Scan for the cell matching the given text and deliver its (x, y) coordinate at center. 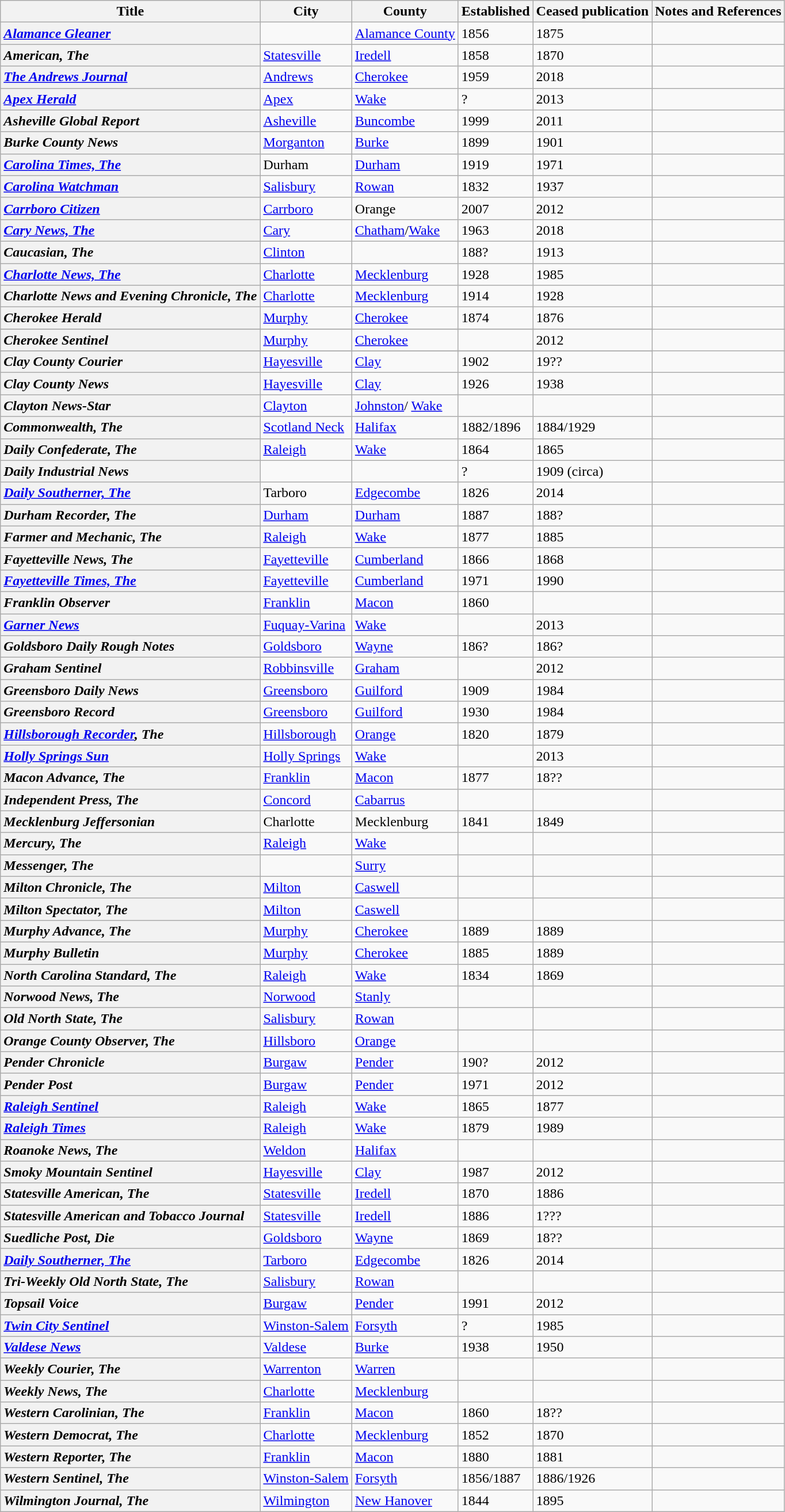
Carrboro Citizen (130, 208)
Daily Industrial News (130, 471)
19?? (592, 362)
Graham (405, 669)
1909 (circa) (592, 471)
Mecklenburg Jeffersonian (130, 822)
1849 (592, 822)
2011 (592, 121)
Independent Press, The (130, 800)
1902 (496, 362)
Smoky Mountain Sentinel (130, 1172)
1856/1887 (496, 1479)
Cary (306, 230)
American, The (130, 55)
Clay County Courier (130, 362)
1832 (496, 186)
Pender Chronicle (130, 1063)
1874 (496, 318)
Stanly (405, 997)
1909 (496, 690)
1??? (592, 1216)
Goldsboro Daily Rough Notes (130, 647)
Buncombe (405, 121)
Apex (306, 99)
Norwood (306, 997)
Alamance County (405, 33)
Scotland Neck (306, 427)
1880 (496, 1457)
1868 (592, 559)
Murphy Bulletin (130, 953)
1899 (496, 143)
Apex Herald (130, 99)
Valdese (306, 1347)
Wilmington (306, 1500)
Statesville American, The (130, 1194)
1895 (592, 1500)
Clayton (306, 406)
Franklin Observer (130, 602)
Weldon (306, 1150)
1887 (496, 515)
Hillsboro (306, 1041)
1844 (496, 1500)
Cabarrus (405, 800)
Raleigh Sentinel (130, 1106)
Garner News (130, 624)
1886/1926 (592, 1479)
Hillsborough (306, 734)
Caucasian, The (130, 252)
190? (496, 1063)
Pender Post (130, 1085)
2007 (496, 208)
Milton Chronicle, The (130, 887)
Norwood News, The (130, 997)
Carolina Watchman (130, 186)
Orange County Observer, The (130, 1041)
Graham Sentinel (130, 669)
Macon Advance, The (130, 778)
Surry (405, 865)
Warrenton (306, 1369)
Clinton (306, 252)
1950 (592, 1347)
Cherokee Herald (130, 318)
Durham Recorder, The (130, 515)
Greensboro Record (130, 712)
Title (130, 12)
1987 (496, 1172)
Western Democrat, The (130, 1435)
1866 (496, 559)
Hillsborough Recorder, The (130, 734)
1856 (496, 33)
1913 (592, 252)
Charlotte News, The (130, 274)
1876 (592, 318)
Andrews (306, 77)
Western Reporter, The (130, 1457)
1884/1929 (592, 427)
1875 (592, 33)
Holly Springs Sun (130, 756)
1991 (496, 1303)
1914 (496, 296)
North Carolina Standard, The (130, 975)
The Andrews Journal (130, 77)
Western Sentinel, The (130, 1479)
1882/1896 (496, 427)
City (306, 12)
Greensboro Daily News (130, 690)
Clay County News (130, 384)
1930 (496, 712)
Western Carolinian, The (130, 1413)
Fayetteville Times, The (130, 581)
Fayetteville News, The (130, 559)
Clayton News-Star (130, 406)
Weekly Courier, The (130, 1369)
1858 (496, 55)
1999 (496, 121)
1963 (496, 230)
Established (496, 12)
Carolina Times, The (130, 165)
1901 (592, 143)
Valdese News (130, 1347)
Wilmington Journal, The (130, 1500)
Fuquay-Varina (306, 624)
Twin City Sentinel (130, 1325)
Robbinsville (306, 669)
Tri-Weekly Old North State, The (130, 1281)
County (405, 12)
Suedliche Post, Die (130, 1238)
Cary News, The (130, 230)
Carrboro (306, 208)
1841 (496, 822)
Statesville American and Tobacco Journal (130, 1216)
Alamance Gleaner (130, 33)
New Hanover (405, 1500)
Asheville Global Report (130, 121)
1864 (496, 449)
Morganton (306, 143)
1959 (496, 77)
Notes and References (718, 12)
Ceased publication (592, 12)
1990 (592, 581)
Burke County News (130, 143)
Messenger, The (130, 865)
Old North State, The (130, 1019)
1834 (496, 975)
Roanoke News, The (130, 1150)
1919 (496, 165)
Chatham/Wake (405, 230)
Holly Springs (306, 756)
Warren (405, 1369)
Raleigh Times (130, 1128)
Cherokee Sentinel (130, 340)
Asheville (306, 121)
1926 (496, 384)
Milton Spectator, The (130, 909)
Charlotte News and Evening Chronicle, The (130, 296)
Concord (306, 800)
1989 (592, 1128)
Daily Confederate, The (130, 449)
Johnston/ Wake (405, 406)
Topsail Voice (130, 1303)
Farmer and Mechanic, The (130, 537)
1937 (592, 186)
Mercury, The (130, 843)
1852 (496, 1435)
Murphy Advance, The (130, 931)
Commonwealth, The (130, 427)
1881 (592, 1457)
1820 (496, 734)
Weekly News, The (130, 1391)
